For the text-containing cell, return its midpoint in [X, Y] coordinate format. 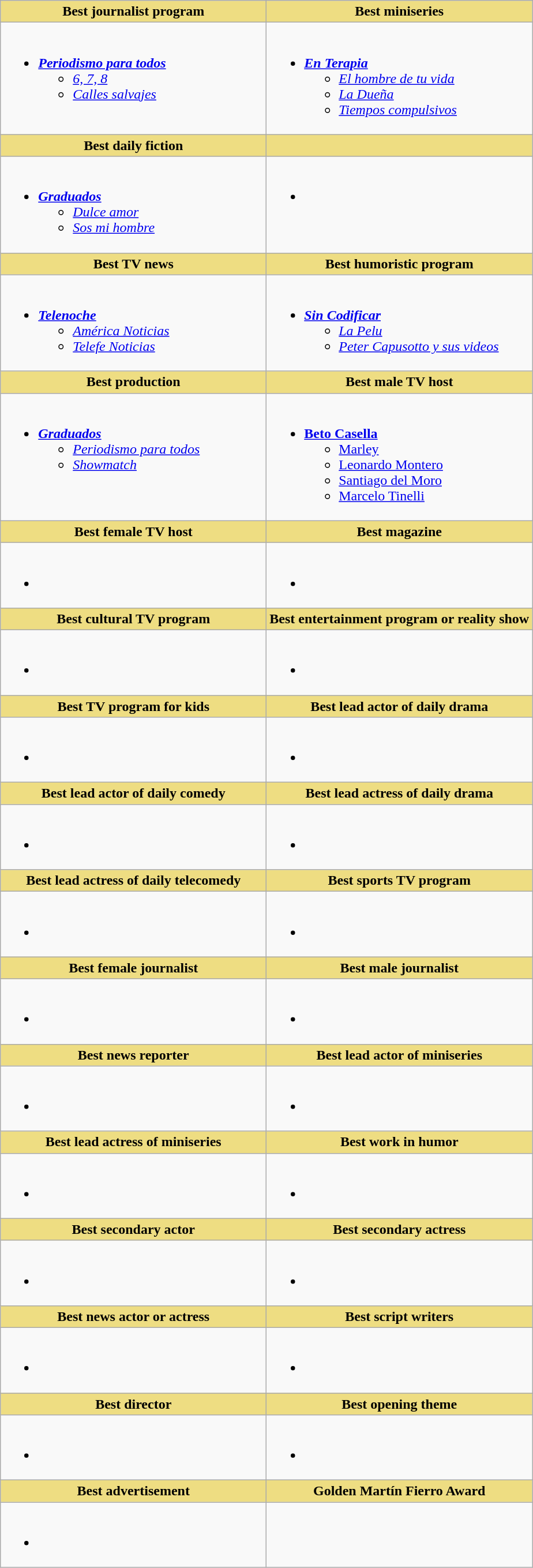
Best lead actor of daily comedy [134, 794]
Best TV news [134, 264]
Sin CodificarLa PeluPeter Capusotto y sus videos [399, 323]
GraduadosDulce amorSos mi hombre [134, 204]
Best male TV host [399, 382]
Best secondary actor [134, 1229]
Best news actor or actress [134, 1316]
En TerapiaEl hombre de tu vidaLa DueñaTiempos compulsivos [399, 78]
Best daily fiction [134, 145]
Best advertisement [134, 1491]
Best script writers [399, 1316]
Best entertainment program or reality show [399, 619]
Best production [134, 382]
Best opening theme [399, 1404]
Best magazine [399, 532]
Best female journalist [134, 968]
Best sports TV program [399, 881]
Best humoristic program [399, 264]
Best female TV host [134, 532]
Best miniseries [399, 12]
Best news reporter [134, 1055]
Golden Martín Fierro Award [399, 1491]
Best lead actress of miniseries [134, 1142]
Periodismo para todos6, 7, 8Calles salvajes [134, 78]
Best lead actor of daily drama [399, 706]
Best lead actress of daily drama [399, 794]
Best male journalist [399, 968]
Beto CasellaMarleyLeonardo MonteroSantiago del MoroMarcelo Tinelli [399, 457]
Best TV program for kids [134, 706]
Best director [134, 1404]
TelenocheAmérica NoticiasTelefe Noticias [134, 323]
Best lead actor of miniseries [399, 1055]
Best secondary actress [399, 1229]
Best journalist program [134, 12]
Best work in humor [399, 1142]
Best lead actress of daily telecomedy [134, 881]
Best cultural TV program [134, 619]
GraduadosPeriodismo para todosShowmatch [134, 457]
